For the text-containing cell, return its midpoint in (x, y) coordinate format. 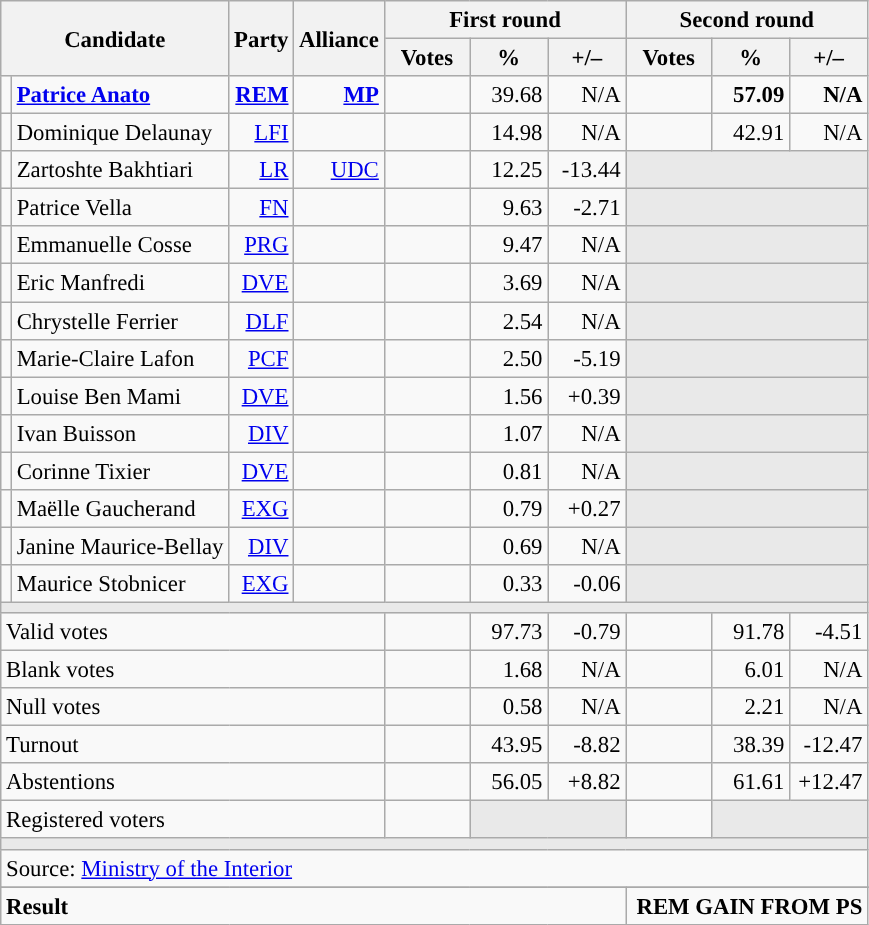
2.54 (509, 321)
0.81 (509, 471)
Chrystelle Ferrier (120, 321)
Louise Ben Mami (120, 396)
12.25 (509, 170)
Blank votes (192, 670)
-4.51 (829, 632)
MP (339, 95)
1.56 (509, 396)
First round (505, 20)
REM GAIN FROM PS (747, 906)
97.73 (509, 632)
UDC (339, 170)
Zartoshte Bakhtiari (120, 170)
Second round (747, 20)
FN (262, 208)
+12.47 (829, 782)
Null votes (192, 707)
Maëlle Gaucherand (120, 509)
Source: Ministry of the Interior (434, 868)
0.58 (509, 707)
0.33 (509, 584)
56.05 (509, 782)
Alliance (339, 38)
+0.39 (587, 396)
-0.79 (587, 632)
0.69 (509, 546)
Marie-Claire Lafon (120, 358)
61.61 (750, 782)
9.63 (509, 208)
Candidate (115, 38)
Maurice Stobnicer (120, 584)
DLF (262, 321)
+8.82 (587, 782)
-13.44 (587, 170)
Emmanuelle Cosse (120, 245)
Turnout (192, 745)
2.21 (750, 707)
57.09 (750, 95)
Janine Maurice-Bellay (120, 546)
+0.27 (587, 509)
91.78 (750, 632)
-12.47 (829, 745)
1.68 (509, 670)
-8.82 (587, 745)
38.39 (750, 745)
PRG (262, 245)
Patrice Anato (120, 95)
Dominique Delaunay (120, 133)
9.47 (509, 245)
Ivan Buisson (120, 433)
42.91 (750, 133)
PCF (262, 358)
-2.71 (587, 208)
LR (262, 170)
0.79 (509, 509)
Result (314, 906)
Eric Manfredi (120, 283)
Corinne Tixier (120, 471)
Party (262, 38)
Registered voters (192, 820)
Patrice Vella (120, 208)
2.50 (509, 358)
39.68 (509, 95)
Abstentions (192, 782)
LFI (262, 133)
14.98 (509, 133)
43.95 (509, 745)
3.69 (509, 283)
REM (262, 95)
-0.06 (587, 584)
6.01 (750, 670)
1.07 (509, 433)
-5.19 (587, 358)
Valid votes (192, 632)
